Return the [x, y] coordinate for the center point of the cell that contains the specified text.  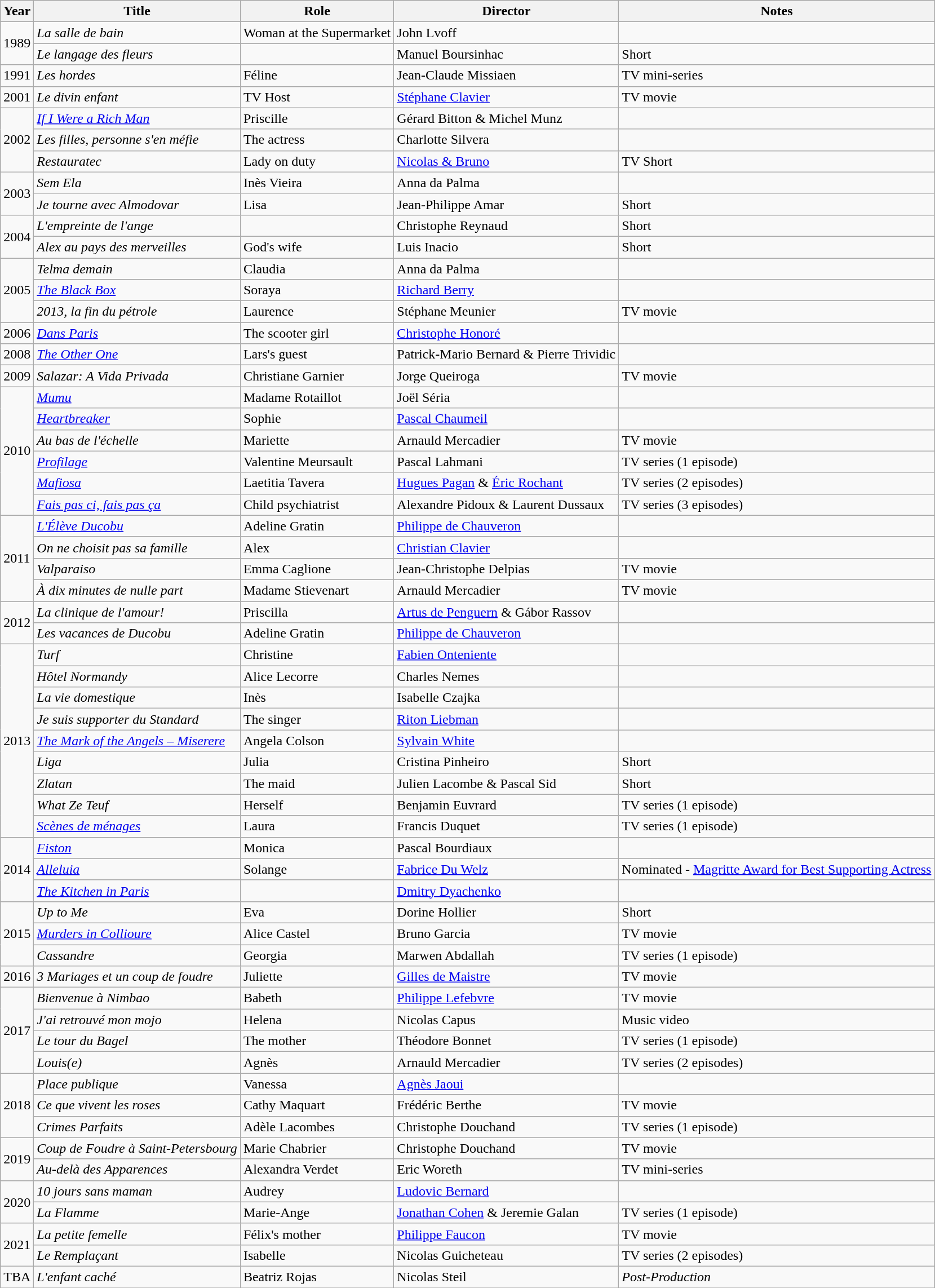
Solange [317, 869]
J'ai retrouvé mon mojo [138, 1020]
What Ze Teuf [138, 805]
Up to Me [138, 912]
Gilles de Maistre [506, 977]
Je suis supporter du Standard [138, 719]
Vanessa [317, 1084]
Alex au pays des merveilles [138, 247]
2017 [17, 1030]
Richard Berry [506, 290]
Jean-Philippe Amar [506, 204]
Pascal Lahmani [506, 462]
Scènes de ménages [138, 826]
Emma Caglione [317, 569]
Liga [138, 762]
Le langage des fleurs [138, 54]
Alleluia [138, 869]
Fabien Onteniente [506, 655]
2008 [17, 355]
10 jours sans maman [138, 1191]
Telma demain [138, 269]
Year [17, 11]
Director [506, 11]
Role [317, 11]
Christophe Honoré [506, 333]
Heartbreaker [138, 419]
The scooter girl [317, 333]
La salle de bain [138, 33]
Au bas de l'échelle [138, 440]
2002 [17, 140]
Jorge Queiroga [506, 376]
Stéphane Meunier [506, 312]
Valentine Meursault [317, 462]
Jean-Christophe Delpias [506, 569]
Valparaiso [138, 569]
Georgia [317, 955]
The Mark of the Angels – Miserere [138, 741]
The actress [317, 140]
Riton Liebman [506, 719]
Priscilla [317, 612]
Nominated - Magritte Award for Best Supporting Actress [777, 869]
Julien Lacombe & Pascal Sid [506, 784]
TV Host [317, 97]
Profilage [138, 462]
Sophie [317, 419]
2009 [17, 376]
Christian Clavier [506, 547]
Alex [317, 547]
La petite femelle [138, 1234]
On ne choisit pas sa famille [138, 547]
Fais pas ci, fais pas ça [138, 504]
Le tour du Bagel [138, 1041]
Claudia [317, 269]
2018 [17, 1105]
Féline [317, 76]
Adèle Lacombes [317, 1127]
Salazar: A Vida Privada [138, 376]
Gérard Bitton & Michel Munz [506, 118]
Isabelle Czajka [506, 698]
2010 [17, 451]
Angela Colson [317, 741]
2020 [17, 1202]
Marwen Abdallah [506, 955]
2014 [17, 869]
TBA [17, 1277]
Priscille [317, 118]
Les filles, personne s'en méfie [138, 140]
Eva [317, 912]
Child psychiatrist [317, 504]
2016 [17, 977]
Title [138, 11]
Cristina Pinheiro [506, 762]
2013 [17, 741]
Benjamin Euvrard [506, 805]
Pascal Bourdiaux [506, 848]
Joël Séria [506, 397]
2019 [17, 1159]
Post-Production [777, 1277]
Nicolas Guicheteau [506, 1255]
Hôtel Normandy [138, 676]
Philippe Lefebvre [506, 998]
Charles Nemes [506, 676]
Soraya [317, 290]
Nicolas Capus [506, 1020]
Au-delà des Apparences [138, 1170]
Le divin enfant [138, 97]
Zlatan [138, 784]
Juliette [317, 977]
2006 [17, 333]
Francis Duquet [506, 826]
Madame Rotaillot [317, 397]
Le Remplaçant [138, 1255]
Coup de Foudre à Saint-Petersbourg [138, 1148]
3 Mariages et un coup de foudre [138, 977]
Jean-Claude Missiaen [506, 76]
Christiane Garnier [317, 376]
2005 [17, 290]
Beatriz Rojas [317, 1277]
Ce que vivent les roses [138, 1105]
Music video [777, 1020]
Herself [317, 805]
Bruno Garcia [506, 933]
Lars's guest [317, 355]
Agnès [317, 1063]
Charlotte Silvera [506, 140]
Les hordes [138, 76]
Cathy Maquart [317, 1105]
Inès Vieira [317, 183]
TV Short [777, 161]
Jonathan Cohen & Jeremie Galan [506, 1212]
Eric Woreth [506, 1170]
Dans Paris [138, 333]
Luis Inacio [506, 247]
1991 [17, 76]
L'enfant caché [138, 1277]
The mother [317, 1041]
À dix minutes de nulle part [138, 590]
Je tourne avec Almodovar [138, 204]
2004 [17, 236]
Laurence [317, 312]
Mumu [138, 397]
Alice Castel [317, 933]
Dorine Hollier [506, 912]
Patrick-Mario Bernard & Pierre Trividic [506, 355]
Fabrice Du Welz [506, 869]
Place publique [138, 1084]
Laura [317, 826]
Les vacances de Ducobu [138, 634]
The singer [317, 719]
2001 [17, 97]
Christine [317, 655]
Lisa [317, 204]
TV series (3 episodes) [777, 504]
Audrey [317, 1191]
Nicolas & Bruno [506, 161]
Woman at the Supermarket [317, 33]
2013, la fin du pétrole [138, 312]
Sylvain White [506, 741]
Artus de Penguern & Gábor Rassov [506, 612]
Cassandre [138, 955]
L'Élève Ducobu [138, 526]
Marie-Ange [317, 1212]
Nicolas Steil [506, 1277]
Turf [138, 655]
2011 [17, 558]
Crimes Parfaits [138, 1127]
Sem Ela [138, 183]
2003 [17, 193]
Théodore Bonnet [506, 1041]
Julia [317, 762]
If I Were a Rich Man [138, 118]
Helena [317, 1020]
Murders in Collioure [138, 933]
La clinique de l'amour! [138, 612]
Alexandre Pidoux & Laurent Dussaux [506, 504]
Bienvenue à Nimbao [138, 998]
1989 [17, 43]
Stéphane Clavier [506, 97]
Mafiosa [138, 483]
Babeth [317, 998]
Inès [317, 698]
Restauratec [138, 161]
2021 [17, 1245]
Pascal Chaumeil [506, 419]
Fiston [138, 848]
La vie domestique [138, 698]
John Lvoff [506, 33]
Félix's mother [317, 1234]
Ludovic Bernard [506, 1191]
2015 [17, 933]
Madame Stievenart [317, 590]
Hugues Pagan & Éric Rochant [506, 483]
Manuel Boursinhac [506, 54]
Laetitia Tavera [317, 483]
2012 [17, 622]
Alexandra Verdet [317, 1170]
La Flamme [138, 1212]
L'empreinte de l'ange [138, 225]
Louis(e) [138, 1063]
The Black Box [138, 290]
Dmitry Dyachenko [506, 891]
Monica [317, 848]
Marie Chabrier [317, 1148]
Lady on duty [317, 161]
Isabelle [317, 1255]
Mariette [317, 440]
Christophe Reynaud [506, 225]
The maid [317, 784]
Agnès Jaoui [506, 1084]
Alice Lecorre [317, 676]
God's wife [317, 247]
Philippe Faucon [506, 1234]
The Other One [138, 355]
Frédéric Berthe [506, 1105]
The Kitchen in Paris [138, 891]
Notes [777, 11]
